Pinpoint the cell where the given text exists, returning its [X, Y] midpoint coordinate. 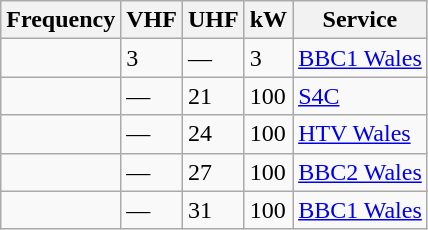
S4C [360, 96]
VHF [152, 20]
Service [360, 20]
31 [213, 210]
BBC2 Wales [360, 172]
HTV Wales [360, 134]
24 [213, 134]
kW [268, 20]
27 [213, 172]
UHF [213, 20]
21 [213, 96]
Frequency [61, 20]
